Scan for the cell matching the given text and deliver its (x, y) coordinate at center. 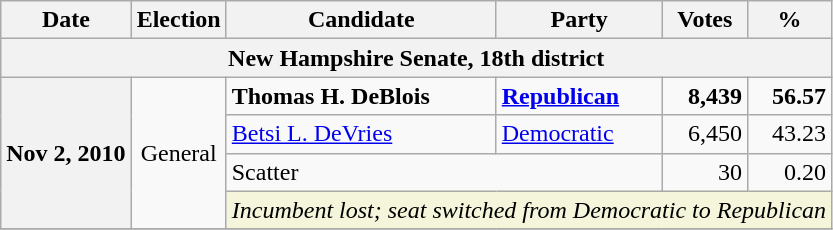
30 (704, 172)
Nov 2, 2010 (66, 153)
Thomas H. DeBlois (361, 96)
Democratic (579, 134)
0.20 (790, 172)
6,450 (704, 134)
Incumbent lost; seat switched from Democratic to Republican (528, 210)
43.23 (790, 134)
Date (66, 20)
Candidate (361, 20)
% (790, 20)
56.57 (790, 96)
Scatter (444, 172)
Republican (579, 96)
Betsi L. DeVries (361, 134)
Party (579, 20)
Election (178, 20)
New Hampshire Senate, 18th district (416, 58)
Votes (704, 20)
8,439 (704, 96)
General (178, 153)
